Find where the given text appears and provide that cell's center as (X, Y) coordinate. 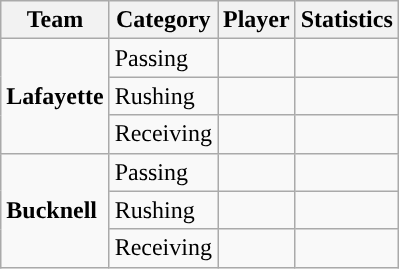
Player (257, 20)
Team (55, 20)
Bucknell (55, 210)
Statistics (346, 20)
Category (163, 20)
Lafayette (55, 96)
